Return the [x, y] coordinate for the center point of the cell that contains the specified text.  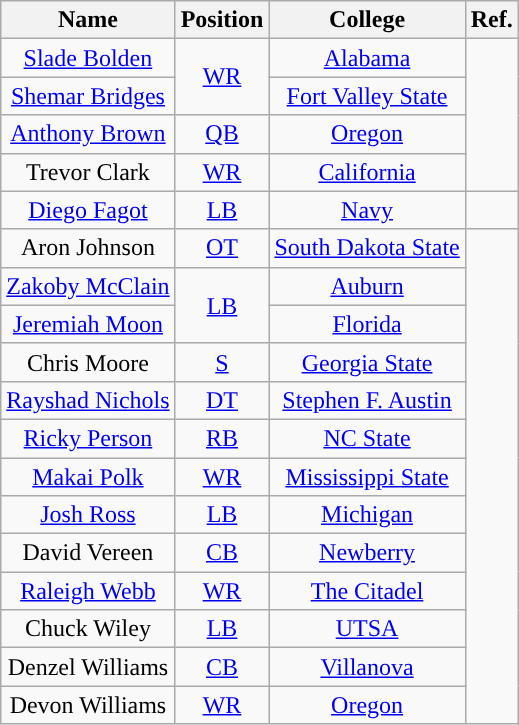
South Dakota State [367, 248]
Zakoby McClain [88, 286]
Fort Valley State [367, 96]
Jeremiah Moon [88, 324]
Devon Williams [88, 705]
Auburn [367, 286]
Mississippi State [367, 477]
Ref. [492, 20]
OT [222, 248]
California [367, 172]
Position [222, 20]
DT [222, 400]
Georgia State [367, 362]
Chris Moore [88, 362]
Navy [367, 210]
Anthony Brown [88, 134]
UTSA [367, 629]
Slade Bolden [88, 58]
Makai Polk [88, 477]
Ricky Person [88, 438]
Raleigh Webb [88, 591]
RB [222, 438]
Name [88, 20]
Chuck Wiley [88, 629]
Josh Ross [88, 515]
David Vereen [88, 553]
Villanova [367, 667]
Shemar Bridges [88, 96]
Aron Johnson [88, 248]
S [222, 362]
Rayshad Nichols [88, 400]
Stephen F. Austin [367, 400]
College [367, 20]
NC State [367, 438]
Alabama [367, 58]
Trevor Clark [88, 172]
Diego Fagot [88, 210]
Newberry [367, 553]
Florida [367, 324]
Denzel Williams [88, 667]
QB [222, 134]
Michigan [367, 515]
The Citadel [367, 591]
